Locate the cell with the specified text and output its [X, Y] center coordinate. 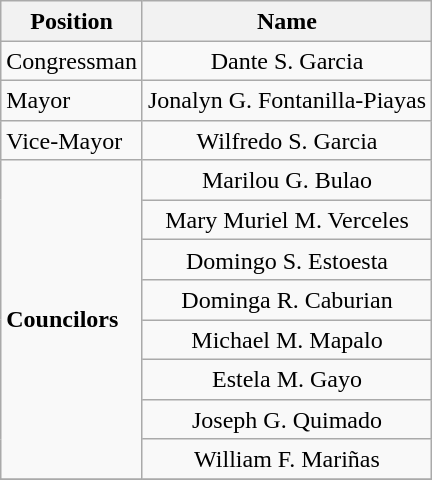
Domingo S. Estoesta [286, 260]
Joseph G. Quimado [286, 419]
Michael M. Mapalo [286, 340]
Jonalyn G. Fontanilla-Piayas [286, 100]
Name [286, 21]
Dante S. Garcia [286, 61]
William F. Mariñas [286, 459]
Councilors [72, 320]
Wilfredo S. Garcia [286, 140]
Vice-Mayor [72, 140]
Dominga R. Caburian [286, 300]
Estela M. Gayo [286, 379]
Congressman [72, 61]
Mayor [72, 100]
Position [72, 21]
Mary Muriel M. Verceles [286, 220]
Marilou G. Bulao [286, 180]
